Pinpoint the cell where the given text exists, returning its (x, y) midpoint coordinate. 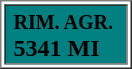
RIM. AGR. 5341 MI (66, 34)
